Output the (x, y) coordinate of the center of the cell containing the given text.  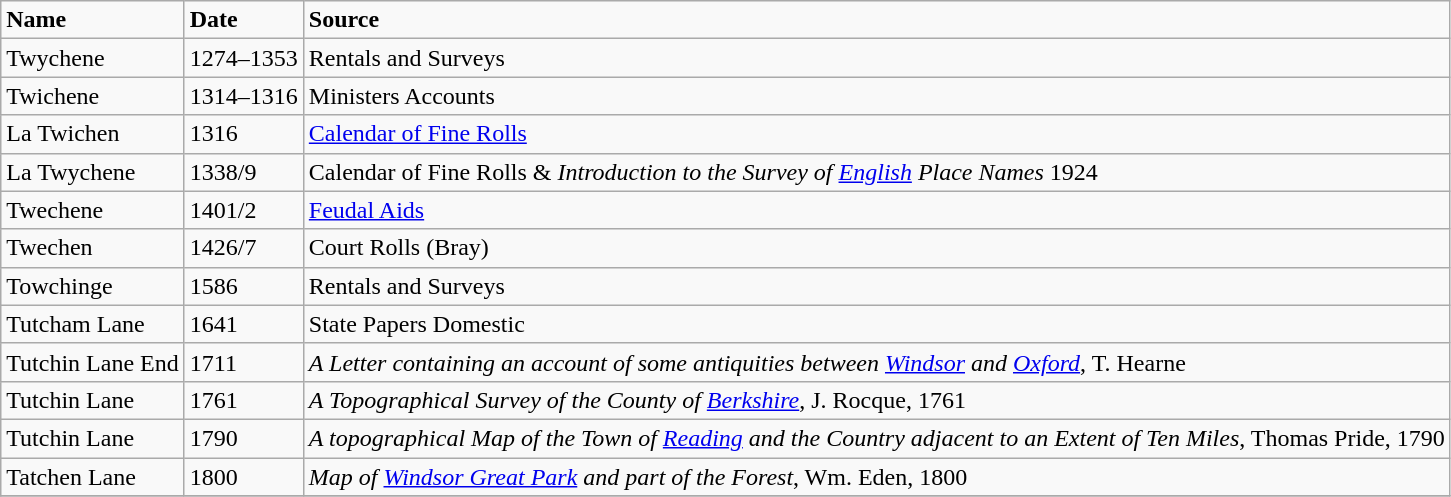
Calendar of Fine Rolls (876, 134)
1800 (244, 477)
Tutchin Lane End (92, 362)
1711 (244, 362)
Map of Windsor Great Park and part of the Forest, Wm. Eden, 1800 (876, 477)
Twychene (92, 58)
State Papers Domestic (876, 324)
A Letter containing an account of some antiquities between Windsor and Oxford, T. Hearne (876, 362)
La Twychene (92, 172)
Feudal Aids (876, 210)
Name (92, 20)
Source (876, 20)
Twechen (92, 248)
Court Rolls (Bray) (876, 248)
Twichene (92, 96)
Towchinge (92, 286)
Ministers Accounts (876, 96)
1426/7 (244, 248)
Tatchen Lane (92, 477)
Tutcham Lane (92, 324)
1586 (244, 286)
1401/2 (244, 210)
1338/9 (244, 172)
A Topographical Survey of the County of Berkshire, J. Rocque, 1761 (876, 400)
1314–1316 (244, 96)
1274–1353 (244, 58)
Twechene (92, 210)
Date (244, 20)
1790 (244, 438)
A topographical Map of the Town of Reading and the Country adjacent to an Extent of Ten Miles, Thomas Pride, 1790 (876, 438)
1641 (244, 324)
1316 (244, 134)
1761 (244, 400)
Calendar of Fine Rolls & Introduction to the Survey of English Place Names 1924 (876, 172)
La Twichen (92, 134)
